Extract the [x, y] coordinate from the center of the cell holding the provided text.  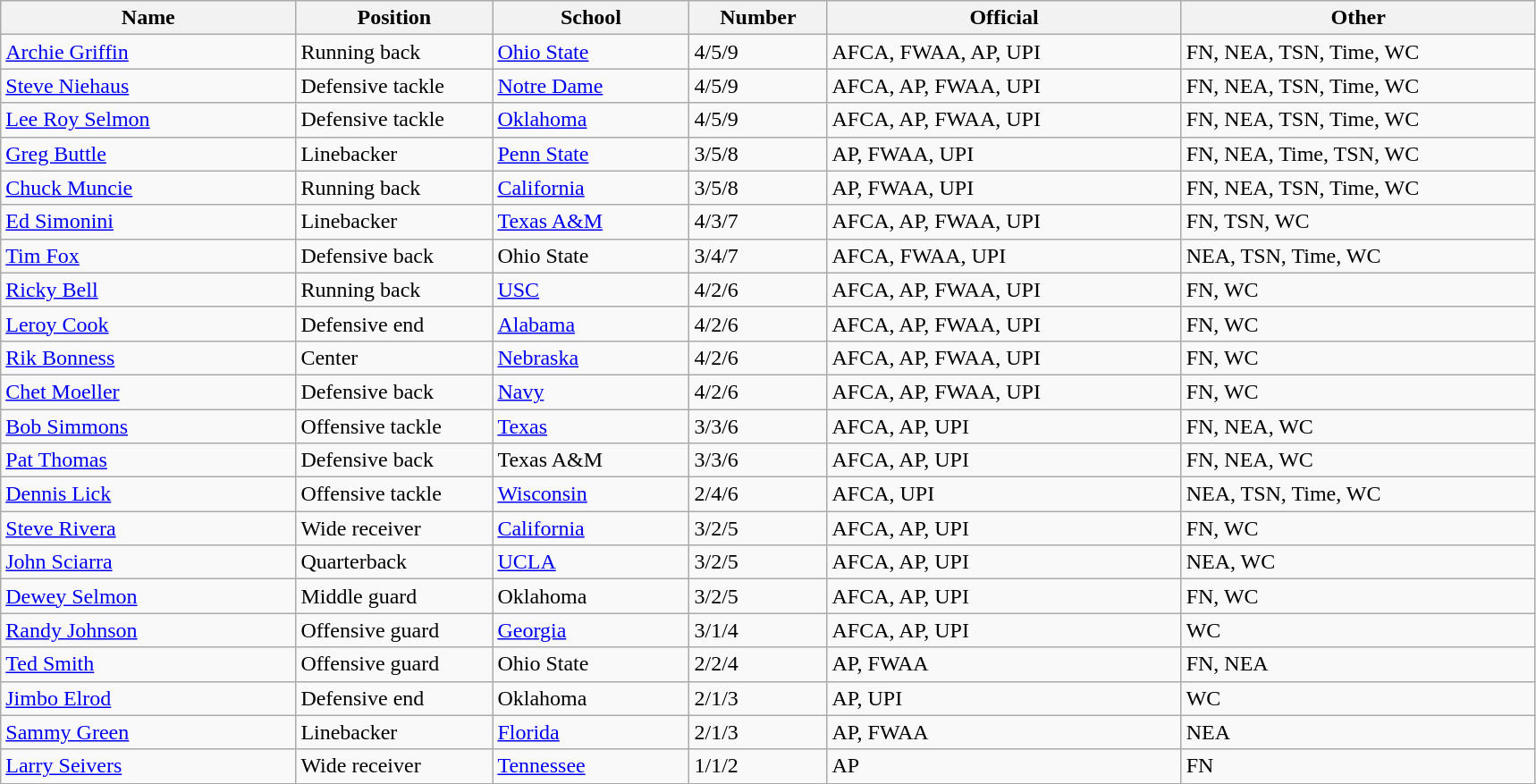
Leroy Cook [148, 324]
3/1/4 [758, 630]
Official [1004, 18]
Dennis Lick [148, 494]
FN, NEA, Time, TSN, WC [1358, 154]
Dewey Selmon [148, 596]
Notre Dame [591, 86]
FN [1358, 766]
Tim Fox [148, 256]
Ed Simonini [148, 222]
Quarterback [394, 562]
AFCA, UPI [1004, 494]
AP [1004, 766]
Nebraska [591, 358]
Chuck Muncie [148, 188]
FN, NEA [1358, 664]
FN, TSN, WC [1358, 222]
Georgia [591, 630]
2/2/4 [758, 664]
AFCA, FWAA, UPI [1004, 256]
Other [1358, 18]
Name [148, 18]
Randy Johnson [148, 630]
Tennessee [591, 766]
Navy [591, 392]
School [591, 18]
Wisconsin [591, 494]
NEA [1358, 732]
AP, UPI [1004, 698]
John Sciarra [148, 562]
Ted Smith [148, 664]
UCLA [591, 562]
Greg Buttle [148, 154]
Steve Rivera [148, 528]
Pat Thomas [148, 460]
Alabama [591, 324]
Sammy Green [148, 732]
2/4/6 [758, 494]
NEA, WC [1358, 562]
3/4/7 [758, 256]
Florida [591, 732]
Middle guard [394, 596]
Penn State [591, 154]
AFCA, FWAA, AP, UPI [1004, 52]
Archie Griffin [148, 52]
Center [394, 358]
Jimbo Elrod [148, 698]
Rik Bonness [148, 358]
4/3/7 [758, 222]
Chet Moeller [148, 392]
Steve Niehaus [148, 86]
Texas [591, 426]
1/1/2 [758, 766]
Bob Simmons [148, 426]
Position [394, 18]
Lee Roy Selmon [148, 120]
Number [758, 18]
Larry Seivers [148, 766]
Ricky Bell [148, 290]
USC [591, 290]
